Determine the [x, y] coordinate at the center of the cell enclosing the given text.  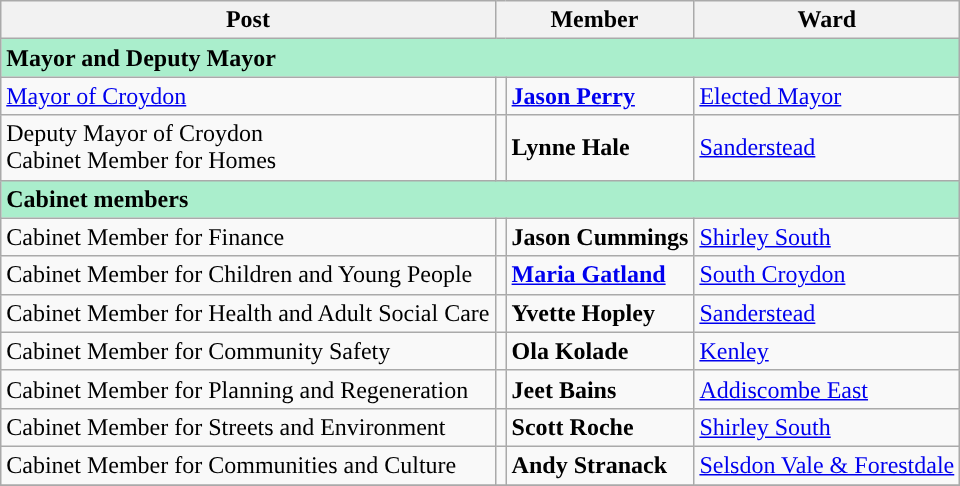
Selsdon Vale & Forestdale [827, 465]
Yvette Hopley [600, 313]
Maria Gatland [600, 275]
Post [248, 20]
Ward [827, 20]
Jason Cummings [600, 237]
Andy Stranack [600, 465]
Member [594, 20]
Deputy Mayor of CroydonCabinet Member for Homes [248, 148]
Cabinet members [480, 199]
Mayor of Croydon [248, 96]
Jeet Bains [600, 389]
Cabinet Member for Finance [248, 237]
Elected Mayor [827, 96]
Cabinet Member for Health and Adult Social Care [248, 313]
Cabinet Member for Streets and Environment [248, 427]
Lynne Hale [600, 148]
Scott Roche [600, 427]
Mayor and Deputy Mayor [480, 58]
Cabinet Member for Communities and Culture [248, 465]
Cabinet Member for Community Safety [248, 351]
South Croydon [827, 275]
Ola Kolade [600, 351]
Jason Perry [600, 96]
Addiscombe East [827, 389]
Kenley [827, 351]
Cabinet Member for Children and Young People [248, 275]
Cabinet Member for Planning and Regeneration [248, 389]
